Output the [x, y] coordinate of the center of the cell containing the given text.  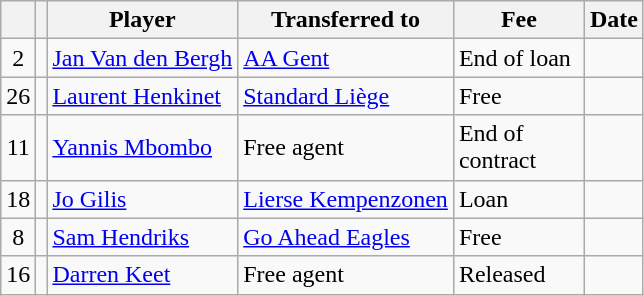
Sam Hendriks [142, 237]
End of loan [518, 58]
Loan [518, 199]
Lierse Kempenzonen [346, 199]
AA Gent [346, 58]
Standard Liège [346, 96]
18 [18, 199]
Laurent Henkinet [142, 96]
Transferred to [346, 20]
End of contract [518, 148]
Date [614, 20]
Fee [518, 20]
Go Ahead Eagles [346, 237]
11 [18, 148]
2 [18, 58]
26 [18, 96]
Jo Gilis [142, 199]
8 [18, 237]
Released [518, 275]
16 [18, 275]
Player [142, 20]
Darren Keet [142, 275]
Jan Van den Bergh [142, 58]
Yannis Mbombo [142, 148]
